Capture the cell that displays the provided text and extract its (x, y) central coordinate. 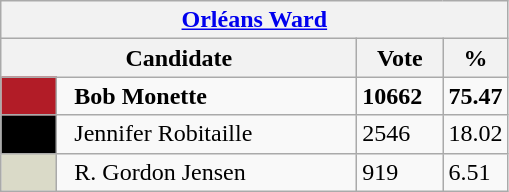
6.51 (476, 172)
Orléans Ward (254, 20)
Candidate (179, 58)
75.47 (476, 96)
18.02 (476, 134)
R. Gordon Jensen (207, 172)
% (476, 58)
Jennifer Robitaille (207, 134)
2546 (400, 134)
919 (400, 172)
Vote (400, 58)
Bob Monette (207, 96)
10662 (400, 96)
